Provide the [x, y] coordinate of the cell's center where the given text is located.  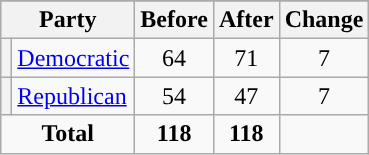
47 [246, 96]
Democratic [74, 58]
Republican [74, 96]
Total [68, 134]
54 [174, 96]
71 [246, 58]
Party [68, 20]
64 [174, 58]
Change [324, 20]
After [246, 20]
Before [174, 20]
